Determine the [X, Y] coordinate at the center of the cell enclosing the given text.  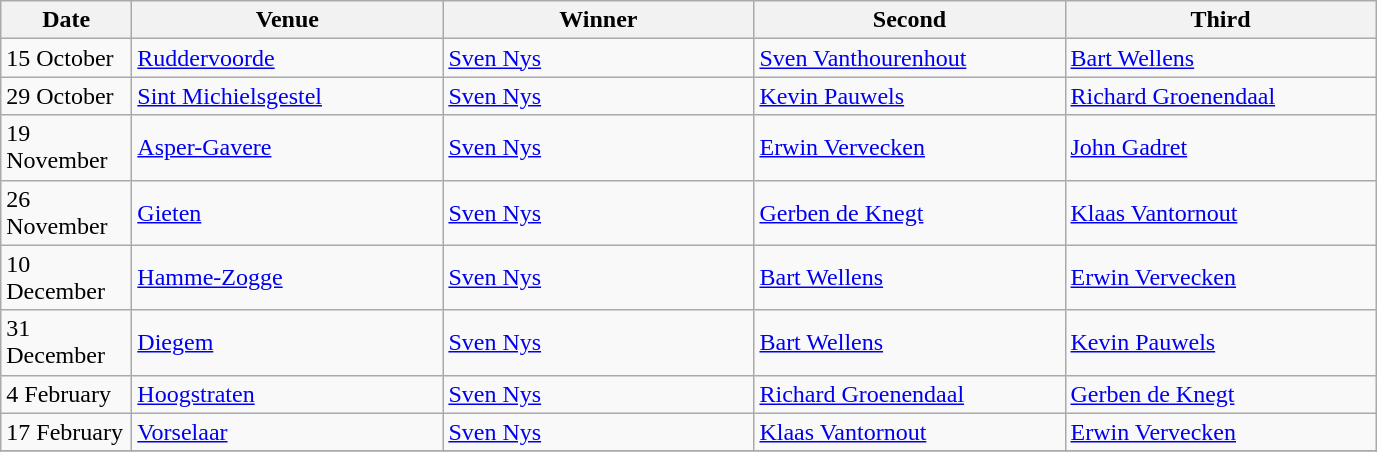
10 December [66, 278]
Asper-Gavere [288, 148]
19 November [66, 148]
Diegem [288, 342]
4 February [66, 394]
Sint Michielsgestel [288, 96]
17 February [66, 432]
Venue [288, 20]
John Gadret [1220, 148]
26 November [66, 212]
Winner [598, 20]
Gieten [288, 212]
Date [66, 20]
31 December [66, 342]
Ruddervoorde [288, 58]
Sven Vanthourenhout [910, 58]
15 October [66, 58]
Hoogstraten [288, 394]
Hamme-Zogge [288, 278]
Second [910, 20]
Third [1220, 20]
29 October [66, 96]
Vorselaar [288, 432]
